Scan for the cell matching the given text and deliver its [x, y] coordinate at center. 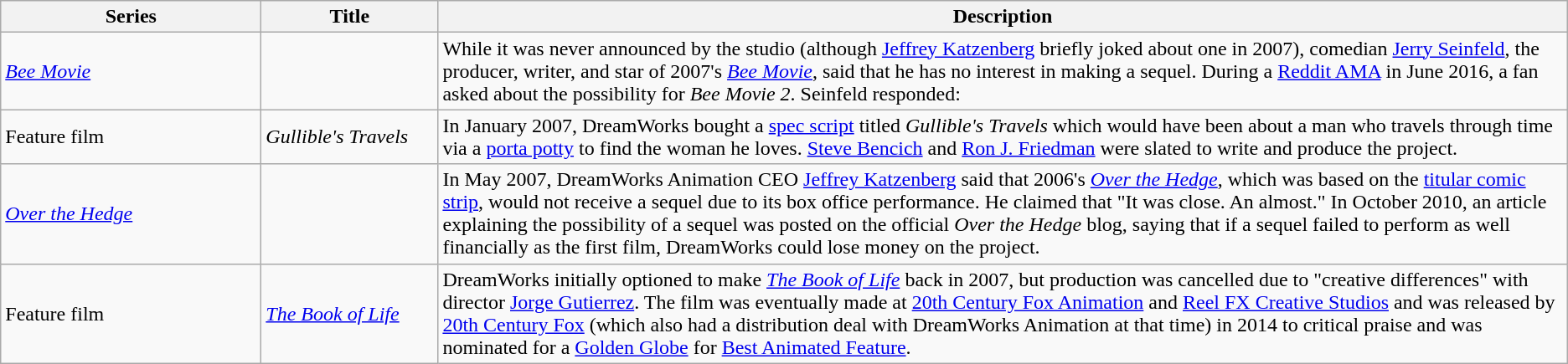
Series [131, 17]
Gullible's Travels [350, 137]
The Book of Life [350, 313]
Over the Hedge [131, 214]
Description [1003, 17]
Bee Movie [131, 71]
Title [350, 17]
